Locate the cell with the specified text and output its (X, Y) center coordinate. 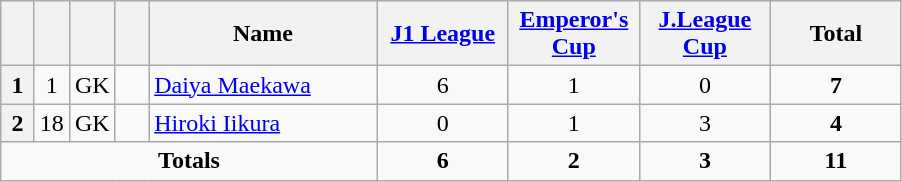
J.League Cup (704, 34)
J1 League (442, 34)
Emperor's Cup (574, 34)
Hiroki Iikura (264, 123)
11 (836, 161)
Daiya Maekawa (264, 85)
Totals (189, 161)
4 (836, 123)
Total (836, 34)
7 (836, 85)
Name (264, 34)
18 (52, 123)
